Locate the cell with the specified text and output its [x, y] center coordinate. 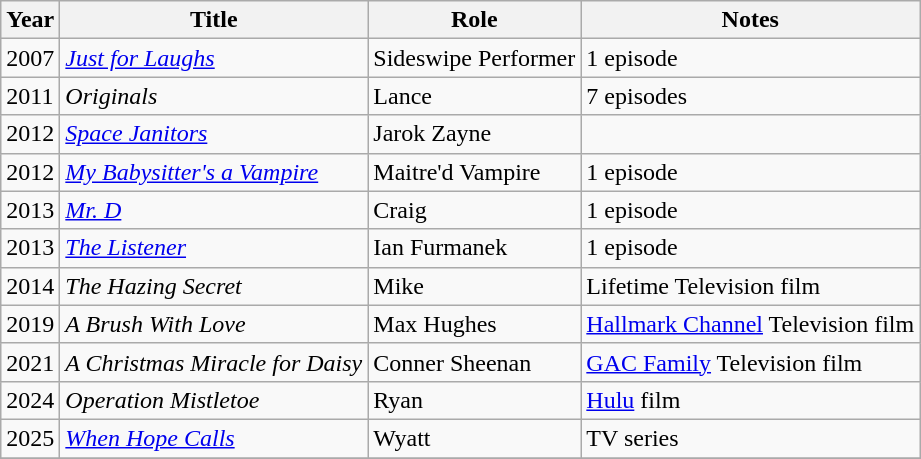
Year [30, 20]
Notes [750, 20]
Craig [474, 210]
2019 [30, 324]
Just for Laughs [214, 58]
Max Hughes [474, 324]
Sideswipe Performer [474, 58]
2011 [30, 96]
GAC Family Television film [750, 362]
Space Janitors [214, 134]
Hallmark Channel Television film [750, 324]
Role [474, 20]
The Listener [214, 248]
My Babysitter's a Vampire [214, 172]
Hulu film [750, 400]
2024 [30, 400]
Lifetime Television film [750, 286]
A Brush With Love [214, 324]
Maitre'd Vampire [474, 172]
Mike [474, 286]
2025 [30, 438]
A Christmas Miracle for Daisy [214, 362]
The Hazing Secret [214, 286]
When Hope Calls [214, 438]
TV series [750, 438]
2021 [30, 362]
2007 [30, 58]
Title [214, 20]
Wyatt [474, 438]
Ian Furmanek [474, 248]
2014 [30, 286]
7 episodes [750, 96]
Jarok Zayne [474, 134]
Ryan [474, 400]
Lance [474, 96]
Mr. D [214, 210]
Conner Sheenan [474, 362]
Originals [214, 96]
Operation Mistletoe [214, 400]
